Provide the [X, Y] coordinate of the cell's center where the given text is located.  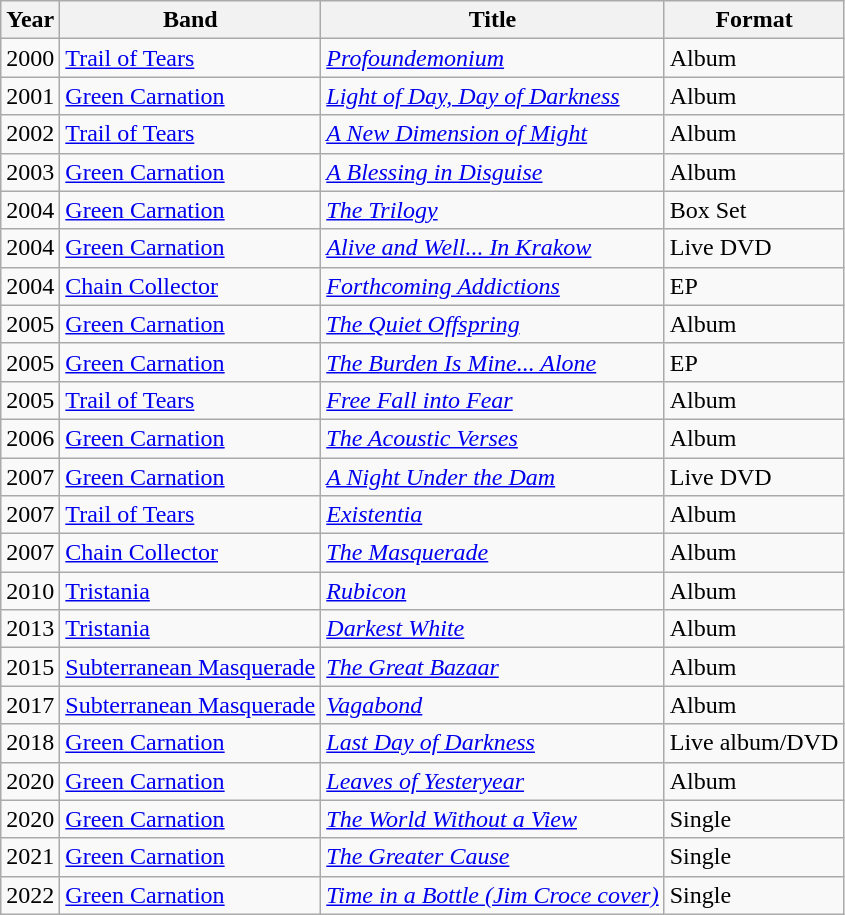
The Trilogy [492, 210]
Year [30, 20]
2003 [30, 172]
The Great Bazaar [492, 667]
2013 [30, 629]
Vagabond [492, 705]
The Quiet Offspring [492, 324]
2001 [30, 96]
Live album/DVD [754, 743]
Light of Day, Day of Darkness [492, 96]
2002 [30, 134]
Darkest White [492, 629]
The Masquerade [492, 553]
The Burden Is Mine... Alone [492, 362]
Existentia [492, 515]
A Blessing in Disguise [492, 172]
Free Fall into Fear [492, 400]
2021 [30, 857]
2006 [30, 438]
2018 [30, 743]
Band [190, 20]
2015 [30, 667]
Box Set [754, 210]
The Acoustic Verses [492, 438]
Forthcoming Addictions [492, 286]
The Greater Cause [492, 857]
Alive and Well... In Krakow [492, 248]
2017 [30, 705]
A New Dimension of Might [492, 134]
2010 [30, 591]
2022 [30, 895]
Leaves of Yesteryear [492, 781]
A Night Under the Dam [492, 477]
Time in a Bottle (Jim Croce cover) [492, 895]
2000 [30, 58]
Profoundemonium [492, 58]
Rubicon [492, 591]
Format [754, 20]
The World Without a View [492, 819]
Last Day of Darkness [492, 743]
Title [492, 20]
